Find where the given text appears and provide that cell's center as [x, y] coordinate. 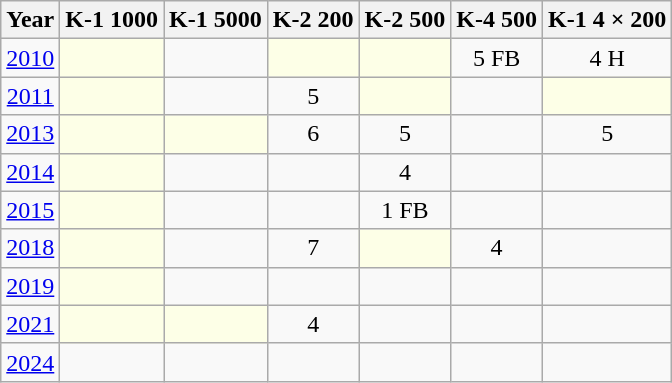
1 FB [405, 210]
K-1 4 × 200 [606, 20]
K-1 1000 [112, 20]
2015 [30, 210]
5 FB [497, 58]
K-2 200 [313, 20]
2021 [30, 324]
7 [313, 248]
2013 [30, 134]
2011 [30, 96]
K-2 500 [405, 20]
2018 [30, 248]
Year [30, 20]
K-1 5000 [216, 20]
2024 [30, 362]
6 [313, 134]
4 H [606, 58]
2014 [30, 172]
K-4 500 [497, 20]
2010 [30, 58]
2019 [30, 286]
